From the cell containing the given text, extract its center point as (x, y) coordinate. 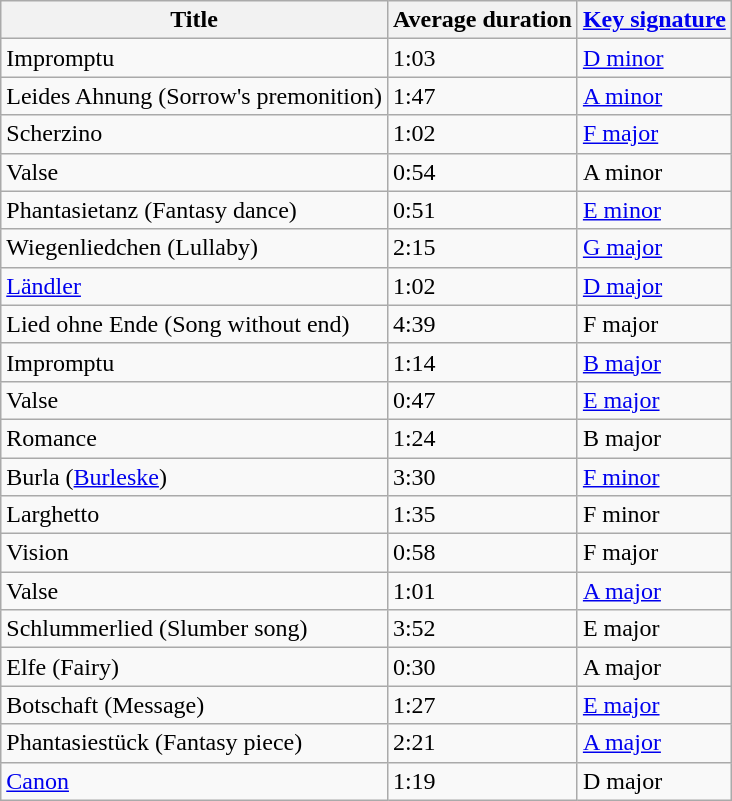
1:47 (482, 96)
Vision (194, 553)
1:14 (482, 362)
Scherzino (194, 134)
Leides Ahnung (Sorrow's premonition) (194, 96)
Phantasietanz (Fantasy dance) (194, 210)
1:19 (482, 781)
1:03 (482, 58)
1:01 (482, 591)
Average duration (482, 20)
0:54 (482, 172)
E minor (654, 210)
Key signature (654, 20)
Wiegenliedchen (Lullaby) (194, 248)
Botschaft (Message) (194, 705)
Romance (194, 438)
0:51 (482, 210)
Lied ohne Ende (Song without end) (194, 324)
Elfe (Fairy) (194, 667)
Title (194, 20)
Larghetto (194, 515)
Canon (194, 781)
Burla (Burleske) (194, 477)
Ländler (194, 286)
0:58 (482, 553)
0:47 (482, 400)
3:30 (482, 477)
1:35 (482, 515)
Schlummerlied (Slumber song) (194, 629)
D minor (654, 58)
1:27 (482, 705)
Phantasiestück (Fantasy piece) (194, 743)
2:15 (482, 248)
4:39 (482, 324)
G major (654, 248)
1:24 (482, 438)
0:30 (482, 667)
3:52 (482, 629)
2:21 (482, 743)
